Scan for the cell matching the given text and deliver its (x, y) coordinate at center. 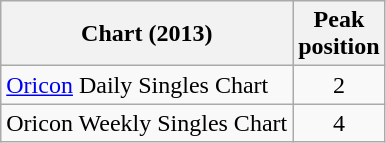
Oricon Weekly Singles Chart (147, 123)
Peakposition (339, 34)
2 (339, 85)
Oricon Daily Singles Chart (147, 85)
Chart (2013) (147, 34)
4 (339, 123)
